Output the [x, y] coordinate of the center of the cell containing the given text.  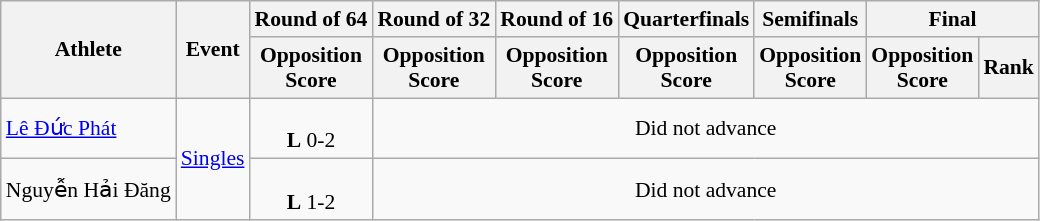
Round of 32 [434, 19]
Round of 16 [556, 19]
Event [213, 50]
Semifinals [810, 19]
Quarterfinals [686, 19]
L 1-2 [310, 190]
Final [952, 19]
Lê Đức Phát [88, 128]
Singles [213, 159]
Athlete [88, 50]
Nguyễn Hải Đăng [88, 190]
Rank [1008, 68]
Round of 64 [310, 19]
L 0-2 [310, 128]
